From the cell containing the given text, extract its center point as (X, Y) coordinate. 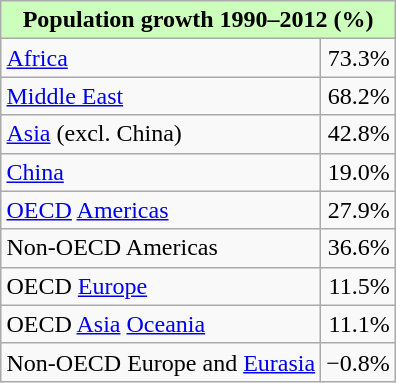
27.9% (358, 210)
68.2% (358, 96)
Africa (161, 58)
11.5% (358, 286)
OECD Americas (161, 210)
19.0% (358, 172)
OECD Europe (161, 286)
China (161, 172)
11.1% (358, 324)
Asia (excl. China) (161, 134)
OECD Asia Oceania (161, 324)
73.3% (358, 58)
Non-OECD Europe and Eurasia (161, 362)
Non-OECD Americas (161, 248)
Middle East (161, 96)
36.6% (358, 248)
Population growth 1990–2012 (%) (198, 20)
−0.8% (358, 362)
42.8% (358, 134)
